Return the (x, y) coordinate for the center point of the cell that contains the specified text.  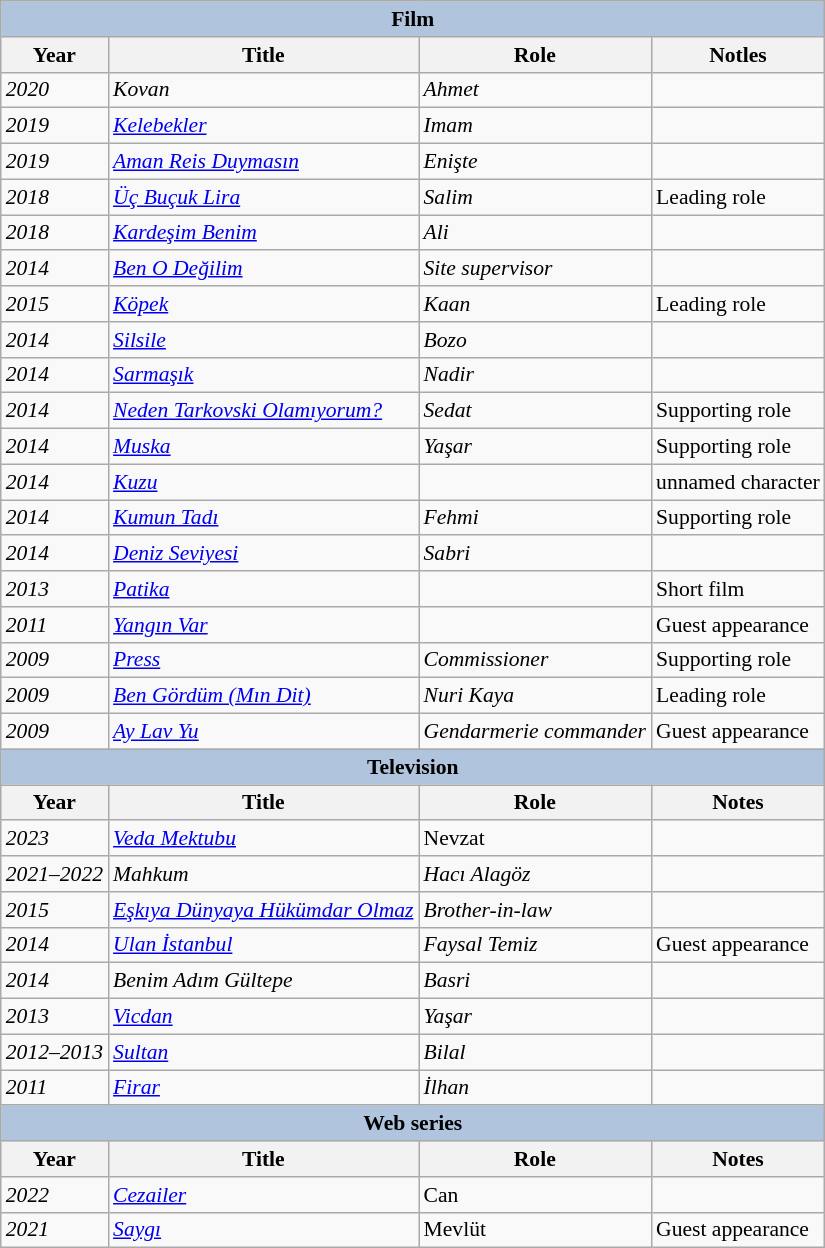
Kelebekler (263, 126)
2022 (54, 1195)
Ahmet (534, 90)
Eşkıya Dünyaya Hükümdar Olmaz (263, 910)
Ben O Değilim (263, 269)
2023 (54, 839)
Film (413, 19)
Kardeşim Benim (263, 233)
Nuri Kaya (534, 696)
Faysal Temiz (534, 945)
unnamed character (738, 482)
2012–2013 (54, 1052)
Sultan (263, 1052)
Mevlüt (534, 1230)
Sabri (534, 554)
Saygı (263, 1230)
Muska (263, 447)
Kaan (534, 304)
Veda Mektubu (263, 839)
Nadir (534, 375)
Nevzat (534, 839)
Web series (413, 1124)
Can (534, 1195)
Basri (534, 981)
Kuzu (263, 482)
Commissioner (534, 660)
Köpek (263, 304)
Ulan İstanbul (263, 945)
Television (413, 767)
Sarmaşık (263, 375)
İlhan (534, 1088)
Ben Gördüm (Mın Dit) (263, 696)
Imam (534, 126)
Press (263, 660)
Site supervisor (534, 269)
Bilal (534, 1052)
Enişte (534, 162)
Cezailer (263, 1195)
Notles (738, 55)
Silsile (263, 340)
Salim (534, 197)
Mahkum (263, 874)
Gendarmerie commander (534, 732)
Üç Buçuk Lira (263, 197)
Aman Reis Duymasın (263, 162)
Patika (263, 589)
Neden Tarkovski Olamıyorum? (263, 411)
2021 (54, 1230)
Fehmi (534, 518)
Yangın Var (263, 625)
Sedat (534, 411)
Firar (263, 1088)
Ali (534, 233)
2020 (54, 90)
Short film (738, 589)
2021–2022 (54, 874)
Deniz Seviyesi (263, 554)
Vicdan (263, 1017)
Benim Adım Gültepe (263, 981)
Kovan (263, 90)
Kumun Tadı (263, 518)
Bozo (534, 340)
Ay Lav Yu (263, 732)
Brother-in-law (534, 910)
Hacı Alagöz (534, 874)
